Output the [X, Y] coordinate of the center of the cell containing the given text.  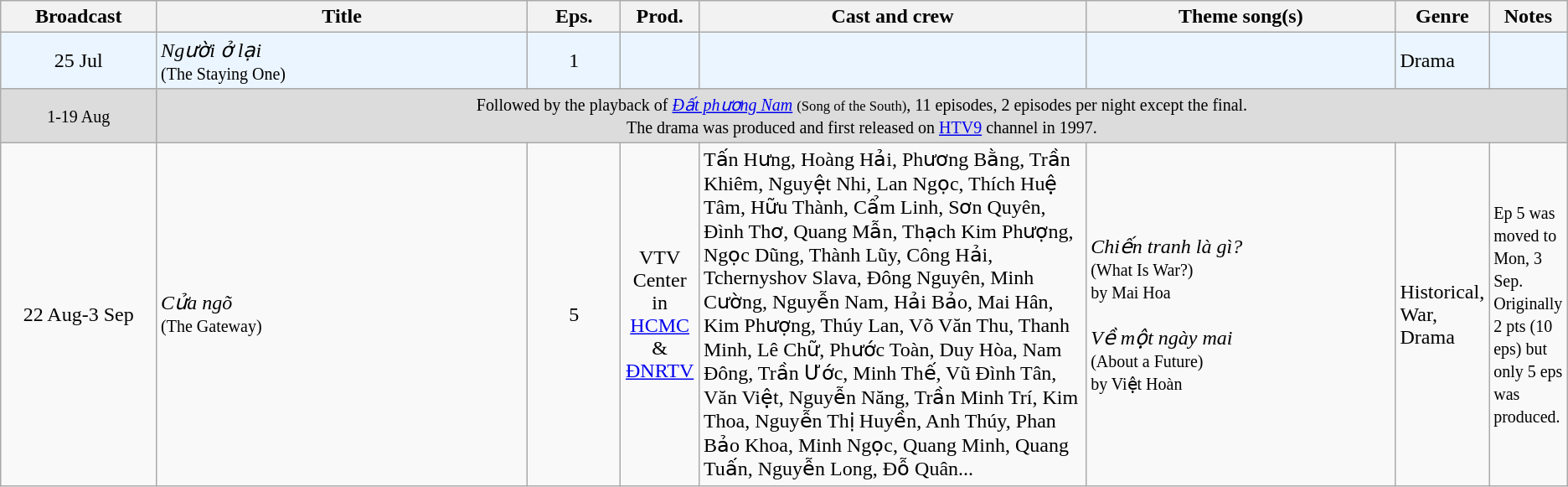
Chiến tranh là gì?(What Is War?)by Mai HoaVề một ngày mai(About a Future)by Việt Hoàn [1241, 313]
Prod. [660, 17]
Notes [1529, 17]
Cửa ngõ (The Gateway) [342, 313]
25 Jul [79, 60]
1 [575, 60]
Ep 5 was moved to Mon, 3 Sep. Originally 2 pts (10 eps) but only 5 eps was produced. [1529, 313]
Theme song(s) [1241, 17]
Người ở lại (The Staying One) [342, 60]
Eps. [575, 17]
Cast and crew [892, 17]
Title [342, 17]
22 Aug-3 Sep [79, 313]
1-19 Aug [79, 116]
Historical, War, Drama [1442, 313]
Drama [1442, 60]
VTV Center in HCMC&ĐNRTV [660, 313]
Broadcast [79, 17]
5 [575, 313]
Genre [1442, 17]
